Detect which cell encompasses the target text, then output its [X, Y] center coordinate. 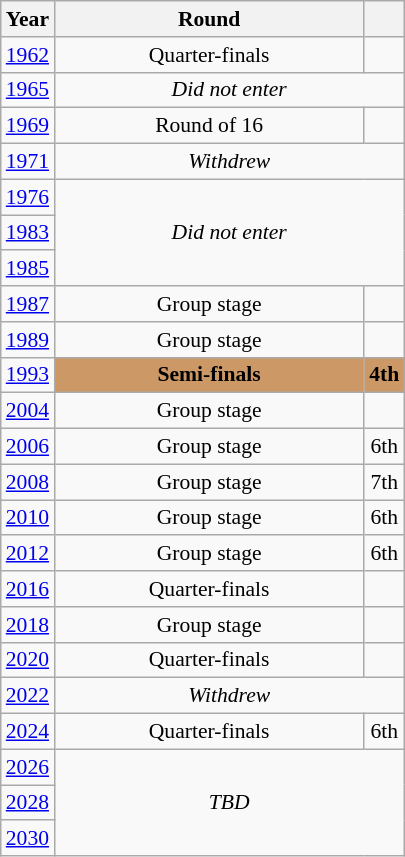
1971 [28, 162]
Round of 16 [209, 126]
2030 [28, 839]
7th [384, 482]
2018 [28, 625]
1969 [28, 126]
1962 [28, 55]
2028 [28, 803]
Year [28, 19]
1993 [28, 375]
Round [209, 19]
TBD [229, 802]
2004 [28, 411]
2020 [28, 660]
2006 [28, 447]
2016 [28, 589]
1965 [28, 90]
2022 [28, 696]
Semi-finals [209, 375]
4th [384, 375]
1989 [28, 340]
2026 [28, 767]
2010 [28, 518]
1976 [28, 197]
2008 [28, 482]
2024 [28, 732]
1983 [28, 233]
2012 [28, 554]
1985 [28, 269]
1987 [28, 304]
